Search for the cell housing the specified text and yield its [x, y] center coordinate. 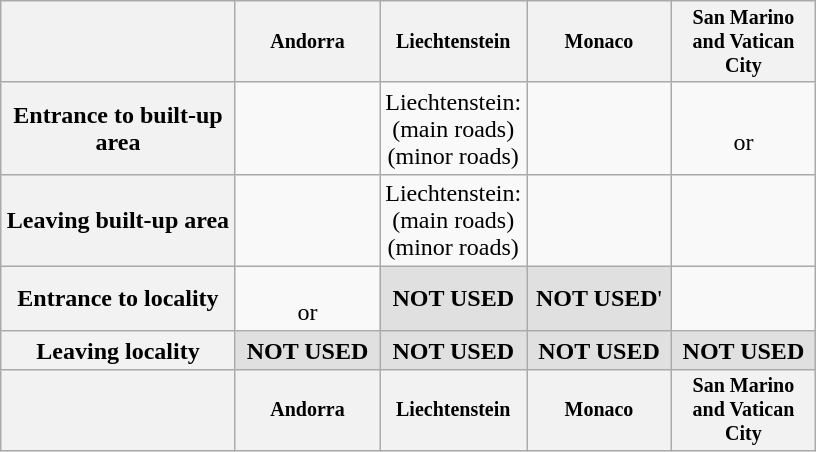
Leaving locality [118, 350]
NOT USED' [599, 298]
Leaving built-up area [118, 220]
Entrance to built-up area [118, 128]
Entrance to locality [118, 298]
